Identify which cell holds the provided text, then report its (X, Y) central coordinate. 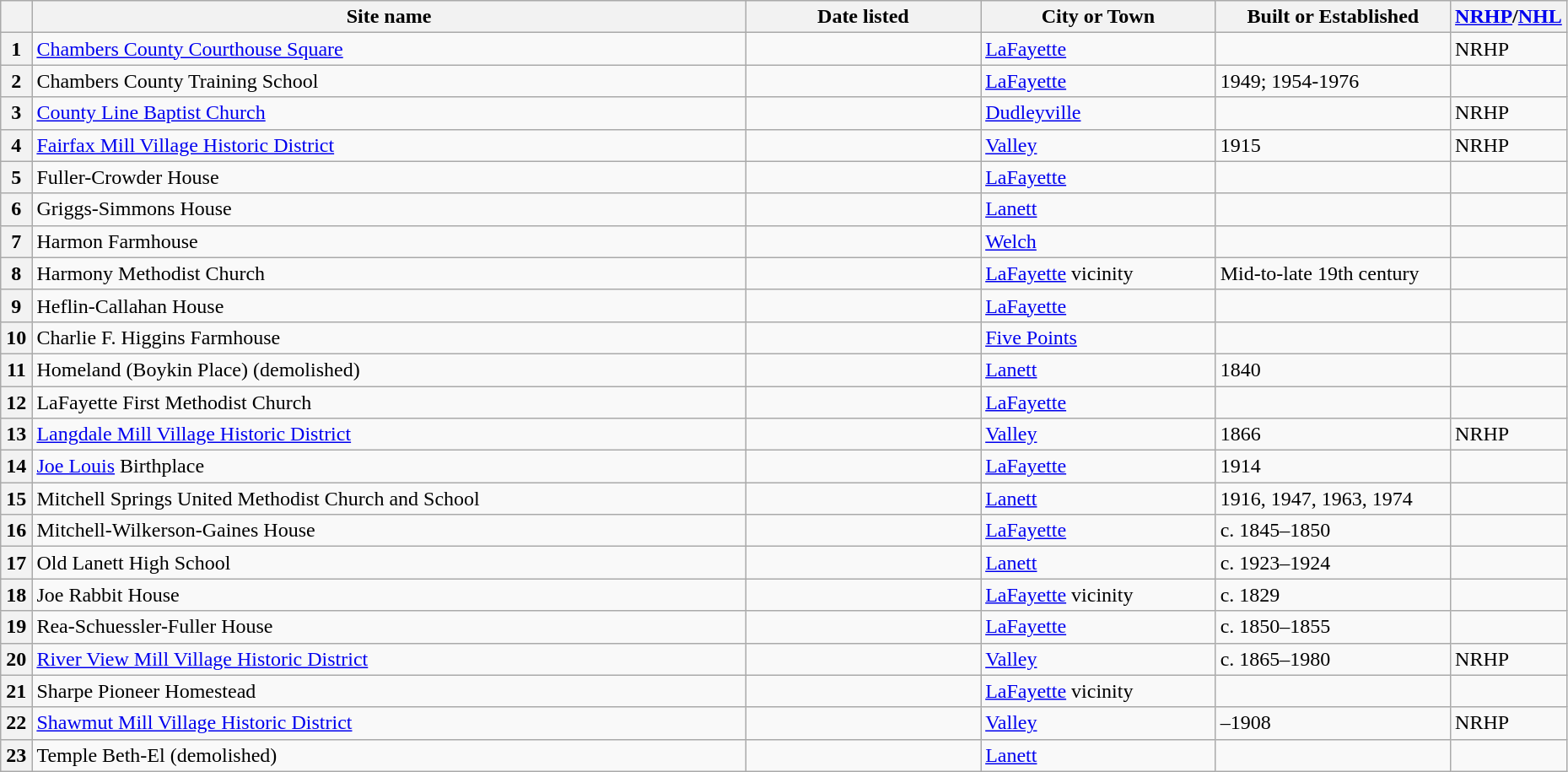
Site name (389, 17)
Harmon Farmhouse (389, 241)
Built or Established (1333, 17)
Langdale Mill Village Historic District (389, 435)
15 (17, 499)
1916, 1947, 1963, 1974 (1333, 499)
City or Town (1098, 17)
12 (17, 402)
10 (17, 337)
7 (17, 241)
LaFayette First Methodist Church (389, 402)
23 (17, 755)
Fuller-Crowder House (389, 177)
Charlie F. Higgins Farmhouse (389, 337)
c. 1865–1980 (1333, 659)
19 (17, 627)
1 (17, 49)
14 (17, 467)
6 (17, 209)
4 (17, 145)
Shawmut Mill Village Historic District (389, 723)
1914 (1333, 467)
11 (17, 370)
County Line Baptist Church (389, 113)
Mid-to-late 19th century (1333, 273)
Chambers County Courthouse Square (389, 49)
17 (17, 563)
c. 1829 (1333, 595)
Joe Rabbit House (389, 595)
Harmony Methodist Church (389, 273)
Old Lanett High School (389, 563)
21 (17, 691)
Five Points (1098, 337)
Griggs-Simmons House (389, 209)
1949; 1954-1976 (1333, 81)
2 (17, 81)
18 (17, 595)
20 (17, 659)
1840 (1333, 370)
Chambers County Training School (389, 81)
3 (17, 113)
13 (17, 435)
Date listed (863, 17)
Fairfax Mill Village Historic District (389, 145)
8 (17, 273)
Heflin-Callahan House (389, 305)
Homeland (Boykin Place) (demolished) (389, 370)
Temple Beth-El (demolished) (389, 755)
Sharpe Pioneer Homestead (389, 691)
Welch (1098, 241)
22 (17, 723)
NRHP/NHL (1509, 17)
–1908 (1333, 723)
Mitchell-Wilkerson-Gaines House (389, 531)
1915 (1333, 145)
Dudleyville (1098, 113)
River View Mill Village Historic District (389, 659)
Joe Louis Birthplace (389, 467)
5 (17, 177)
9 (17, 305)
c. 1845–1850 (1333, 531)
c. 1850–1855 (1333, 627)
16 (17, 531)
1866 (1333, 435)
Mitchell Springs United Methodist Church and School (389, 499)
Rea-Schuessler-Fuller House (389, 627)
c. 1923–1924 (1333, 563)
